From the cell containing the given text, extract its center point as (X, Y) coordinate. 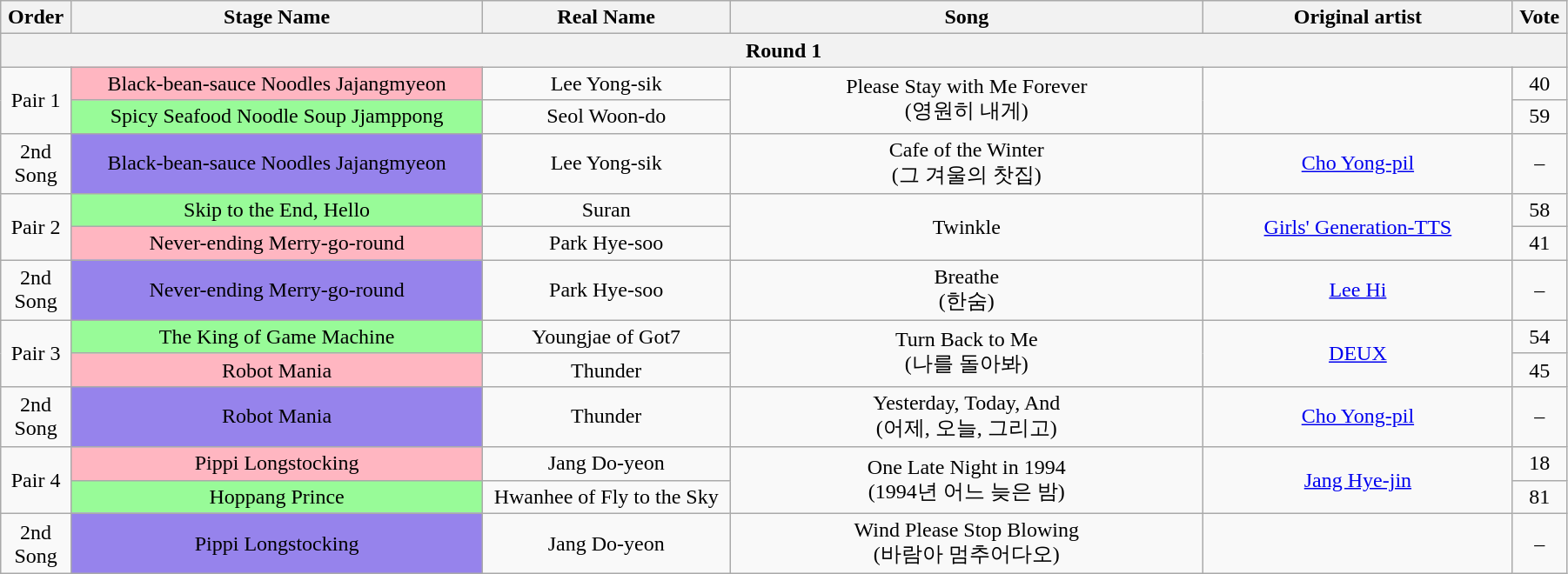
Vote (1540, 17)
Wind Please Stop Blowing(바람아 멈추어다오) (967, 544)
Girls' Generation-TTS (1357, 227)
Breathe(한숨) (967, 290)
81 (1540, 497)
Jang Hye-jin (1357, 480)
40 (1540, 83)
Song (967, 17)
54 (1540, 337)
Original artist (1357, 17)
DEUX (1357, 353)
Stage Name (277, 17)
The King of Game Machine (277, 337)
59 (1540, 117)
18 (1540, 464)
Twinkle (967, 227)
Lee Hi (1357, 290)
One Late Night in 1994(1994년 어느 늦은 밤) (967, 480)
Order (37, 17)
Pair 1 (37, 100)
Hwanhee of Fly to the Sky (606, 497)
Skip to the End, Hello (277, 210)
Hoppang Prince (277, 497)
Real Name (606, 17)
Pair 2 (37, 227)
41 (1540, 244)
45 (1540, 370)
58 (1540, 210)
Suran (606, 210)
Please Stay with Me Forever(영원히 내게) (967, 100)
Youngjae of Got7 (606, 337)
Turn Back to Me(나를 돌아봐) (967, 353)
Round 1 (784, 50)
Seol Woon-do (606, 117)
Pair 4 (37, 480)
Pair 3 (37, 353)
Yesterday, Today, And(어제, 오늘, 그리고) (967, 417)
Spicy Seafood Noodle Soup Jjamppong (277, 117)
Cafe of the Winter(그 겨울의 찻집) (967, 164)
